Identify which cell holds the provided text, then report its (x, y) central coordinate. 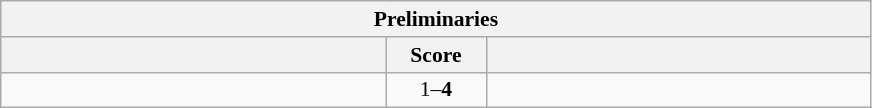
Score (436, 55)
1–4 (436, 90)
Preliminaries (436, 19)
